Pinpoint the cell where the given text exists, returning its [X, Y] midpoint coordinate. 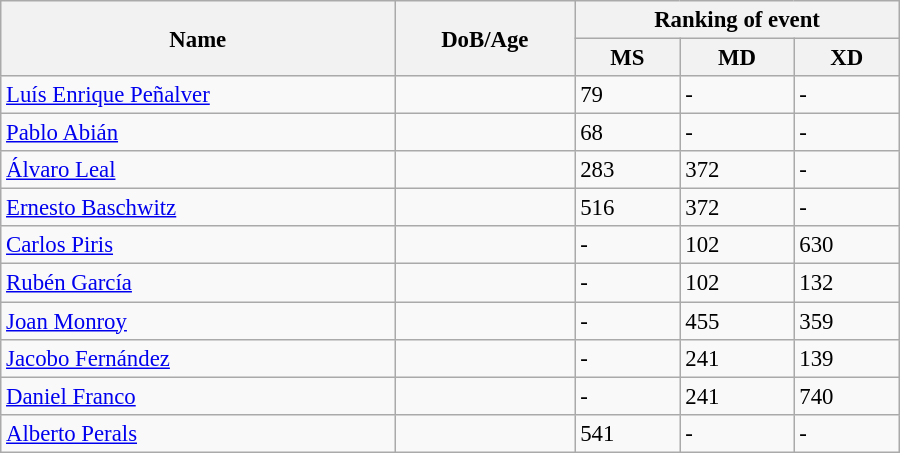
MS [628, 58]
Álvaro Leal [198, 170]
455 [737, 321]
68 [628, 133]
79 [628, 95]
Jacobo Fernández [198, 358]
283 [628, 170]
Daniel Franco [198, 396]
DoB/Age [485, 38]
Joan Monroy [198, 321]
132 [846, 283]
740 [846, 396]
541 [628, 433]
XD [846, 58]
359 [846, 321]
Pablo Abián [198, 133]
Rubén García [198, 283]
630 [846, 245]
516 [628, 208]
Luís Enrique Peñalver [198, 95]
Alberto Perals [198, 433]
139 [846, 358]
Ernesto Baschwitz [198, 208]
Name [198, 38]
Ranking of event [737, 20]
Carlos Piris [198, 245]
MD [737, 58]
